Extract the (x, y) coordinate from the center of the cell holding the provided text.  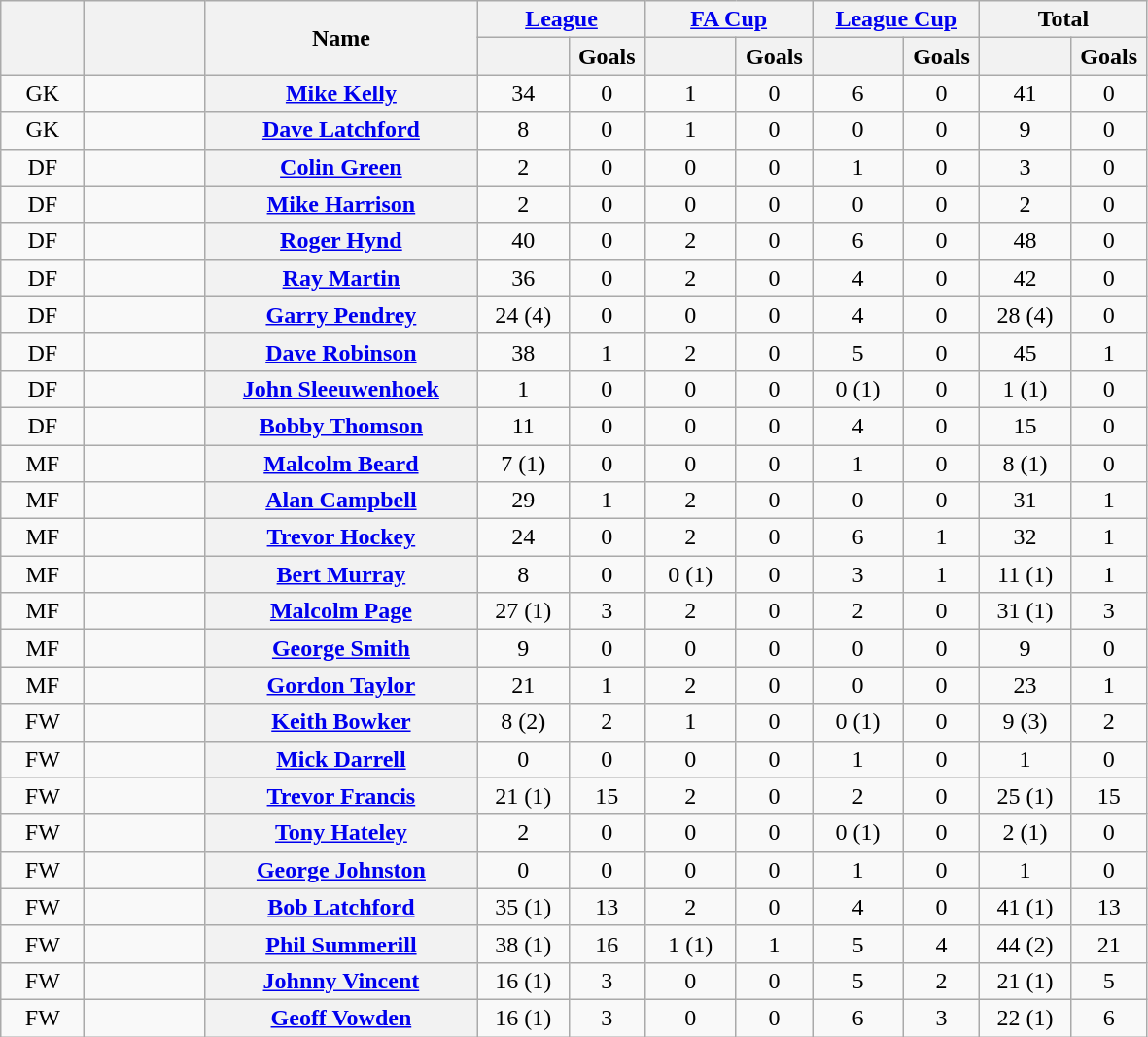
Keith Bowker (340, 722)
George Johnston (340, 870)
29 (523, 501)
Mike Harrison (340, 204)
38 (523, 352)
Mike Kelly (340, 93)
42 (1026, 278)
Colin Green (340, 167)
44 (2) (1026, 944)
Ray Martin (340, 278)
Malcolm Page (340, 611)
7 (1) (523, 464)
38 (1) (523, 944)
31 (1026, 501)
League Cup (896, 19)
Mick Darrell (340, 759)
48 (1026, 241)
Bobby Thomson (340, 426)
Roger Hynd (340, 241)
Name (340, 38)
Garry Pendrey (340, 315)
Geoff Vowden (340, 1018)
Total (1063, 19)
32 (1026, 537)
35 (1) (523, 907)
Bob Latchford (340, 907)
25 (1) (1026, 796)
8 (1) (1026, 464)
8 (2) (523, 722)
Gordon Taylor (340, 685)
Dave Latchford (340, 130)
2 (1) (1026, 833)
Trevor Hockey (340, 537)
Alan Campbell (340, 501)
16 (607, 944)
FA Cup (729, 19)
40 (523, 241)
11 (1) (1026, 574)
31 (1) (1026, 611)
League (561, 19)
41 (1026, 93)
28 (4) (1026, 315)
24 (4) (523, 315)
11 (523, 426)
9 (3) (1026, 722)
Tony Hateley (340, 833)
Phil Summerill (340, 944)
41 (1) (1026, 907)
22 (1) (1026, 1018)
34 (523, 93)
Trevor Francis (340, 796)
36 (523, 278)
24 (523, 537)
45 (1026, 352)
Bert Murray (340, 574)
Johnny Vincent (340, 981)
George Smith (340, 648)
John Sleeuwenhoek (340, 389)
23 (1026, 685)
Malcolm Beard (340, 464)
27 (1) (523, 611)
Dave Robinson (340, 352)
